Search for the cell housing the specified text and yield its (x, y) center coordinate. 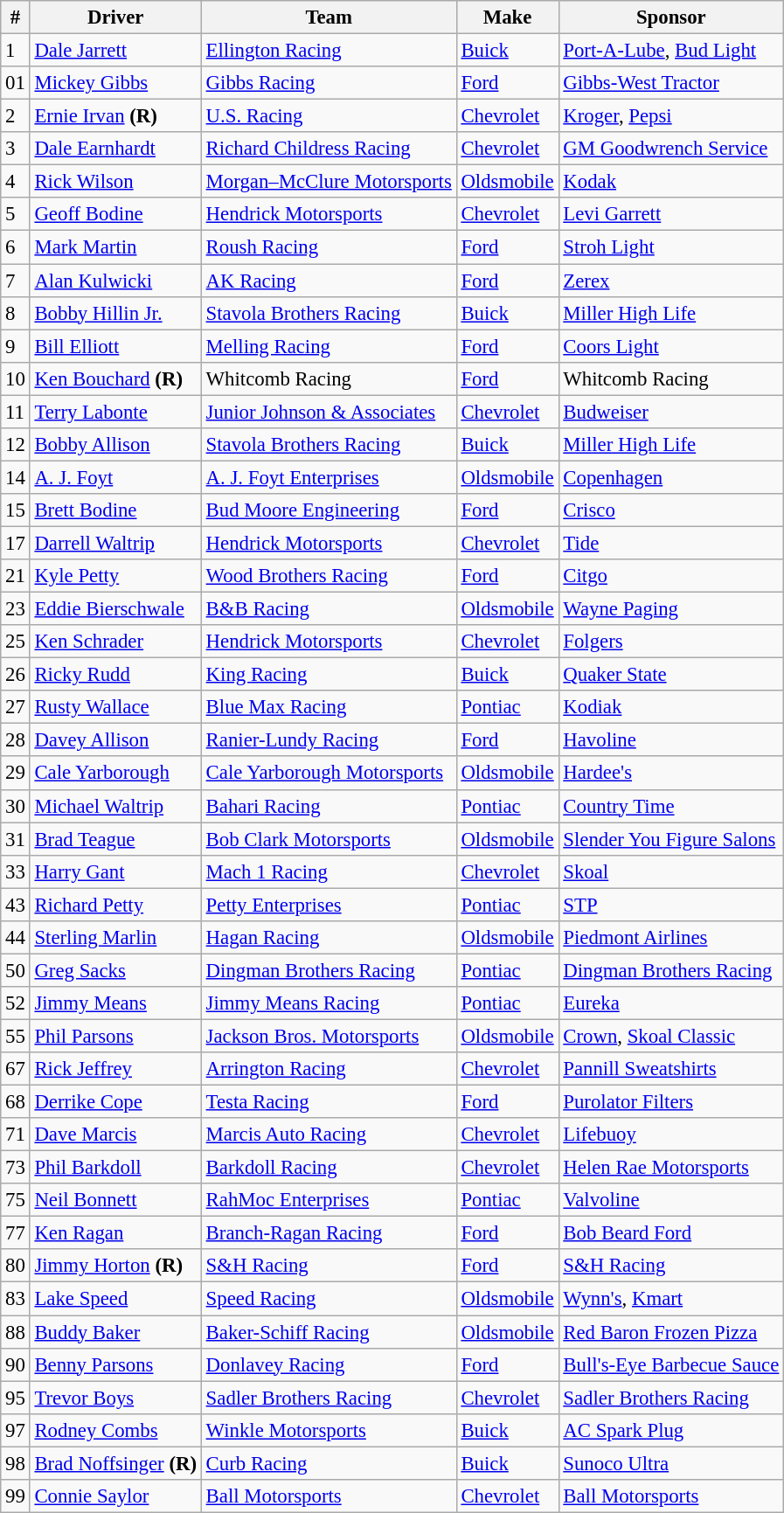
Kyle Petty (115, 576)
Country Time (671, 806)
71 (16, 1135)
83 (16, 1299)
Wayne Paging (671, 609)
Brad Teague (115, 839)
Bill Elliott (115, 346)
50 (16, 970)
95 (16, 1398)
AC Spark Plug (671, 1430)
Phil Parsons (115, 1036)
King Racing (329, 675)
Derrike Cope (115, 1102)
Harry Gant (115, 871)
55 (16, 1036)
GM Goodwrench Service (671, 149)
33 (16, 871)
6 (16, 247)
Citgo (671, 576)
Jimmy Means Racing (329, 1003)
Ken Ragan (115, 1233)
80 (16, 1267)
Geoff Bodine (115, 214)
Purolator Filters (671, 1102)
01 (16, 83)
Mach 1 Racing (329, 871)
Donlavey Racing (329, 1364)
97 (16, 1430)
Sponsor (671, 17)
A. J. Foyt (115, 477)
AK Racing (329, 281)
Stroh Light (671, 247)
Gibbs-West Tractor (671, 83)
Copenhagen (671, 477)
Skoal (671, 871)
Dale Jarrett (115, 51)
Arrington Racing (329, 1069)
Dale Earnhardt (115, 149)
52 (16, 1003)
26 (16, 675)
88 (16, 1332)
Terry Labonte (115, 412)
Mickey Gibbs (115, 83)
Jimmy Means (115, 1003)
Tide (671, 543)
U.S. Racing (329, 116)
7 (16, 281)
RahMoc Enterprises (329, 1200)
Junior Johnson & Associates (329, 412)
Winkle Motorsports (329, 1430)
Pannill Sweatshirts (671, 1069)
23 (16, 609)
77 (16, 1233)
Bahari Racing (329, 806)
73 (16, 1168)
Lifebuoy (671, 1135)
Red Baron Frozen Pizza (671, 1332)
Marcis Auto Racing (329, 1135)
Wood Brothers Racing (329, 576)
Coors Light (671, 346)
Valvoline (671, 1200)
3 (16, 149)
Branch-Ragan Racing (329, 1233)
Bull's-Eye Barbecue Sauce (671, 1364)
Ranier-Lundy Racing (329, 740)
Kodiak (671, 707)
Wynn's, Kmart (671, 1299)
Bobby Hillin Jr. (115, 313)
27 (16, 707)
Budweiser (671, 412)
75 (16, 1200)
90 (16, 1364)
Richard Petty (115, 905)
Curb Racing (329, 1463)
Hardee's (671, 774)
# (16, 17)
Rodney Combs (115, 1430)
Driver (115, 17)
Levi Garrett (671, 214)
Port-A-Lube, Bud Light (671, 51)
Eureka (671, 1003)
Bud Moore Engineering (329, 510)
Cale Yarborough Motorsports (329, 774)
21 (16, 576)
9 (16, 346)
Crown, Skoal Classic (671, 1036)
15 (16, 510)
Melling Racing (329, 346)
Morgan–McClure Motorsports (329, 182)
14 (16, 477)
Jackson Bros. Motorsports (329, 1036)
99 (16, 1496)
Eddie Bierschwale (115, 609)
Make (507, 17)
Folgers (671, 642)
Bobby Allison (115, 445)
Bob Clark Motorsports (329, 839)
30 (16, 806)
Benny Parsons (115, 1364)
Kroger, Pepsi (671, 116)
1 (16, 51)
17 (16, 543)
43 (16, 905)
Quaker State (671, 675)
Rusty Wallace (115, 707)
98 (16, 1463)
STP (671, 905)
28 (16, 740)
29 (16, 774)
Ernie Irvan (R) (115, 116)
Petty Enterprises (329, 905)
Darrell Waltrip (115, 543)
Neil Bonnett (115, 1200)
Lake Speed (115, 1299)
Buddy Baker (115, 1332)
Trevor Boys (115, 1398)
68 (16, 1102)
67 (16, 1069)
5 (16, 214)
8 (16, 313)
25 (16, 642)
A. J. Foyt Enterprises (329, 477)
Richard Childress Racing (329, 149)
Davey Allison (115, 740)
Alan Kulwicki (115, 281)
Rick Wilson (115, 182)
Speed Racing (329, 1299)
Blue Max Racing (329, 707)
Crisco (671, 510)
2 (16, 116)
11 (16, 412)
4 (16, 182)
Greg Sacks (115, 970)
Jimmy Horton (R) (115, 1267)
Gibbs Racing (329, 83)
12 (16, 445)
Dave Marcis (115, 1135)
Ken Schrader (115, 642)
Barkdoll Racing (329, 1168)
31 (16, 839)
Slender You Figure Salons (671, 839)
Testa Racing (329, 1102)
Hagan Racing (329, 938)
Baker-Schiff Racing (329, 1332)
Brad Noffsinger (R) (115, 1463)
Zerex (671, 281)
Roush Racing (329, 247)
Helen Rae Motorsports (671, 1168)
Ellington Racing (329, 51)
Brett Bodine (115, 510)
Bob Beard Ford (671, 1233)
Team (329, 17)
Havoline (671, 740)
Rick Jeffrey (115, 1069)
Mark Martin (115, 247)
Piedmont Airlines (671, 938)
Sterling Marlin (115, 938)
44 (16, 938)
10 (16, 378)
Phil Barkdoll (115, 1168)
Connie Saylor (115, 1496)
Sunoco Ultra (671, 1463)
Cale Yarborough (115, 774)
Ken Bouchard (R) (115, 378)
B&B Racing (329, 609)
Kodak (671, 182)
Ricky Rudd (115, 675)
Michael Waltrip (115, 806)
